Detect which cell encompasses the target text, then output its (x, y) center coordinate. 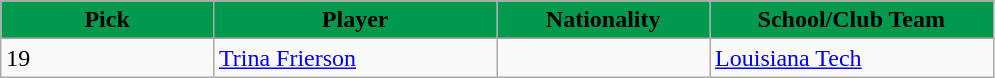
Nationality (604, 20)
Louisiana Tech (852, 58)
Player (355, 20)
School/Club Team (852, 20)
Pick (108, 20)
19 (108, 58)
Trina Frierson (355, 58)
